Scan for the cell matching the given text and deliver its (X, Y) coordinate at center. 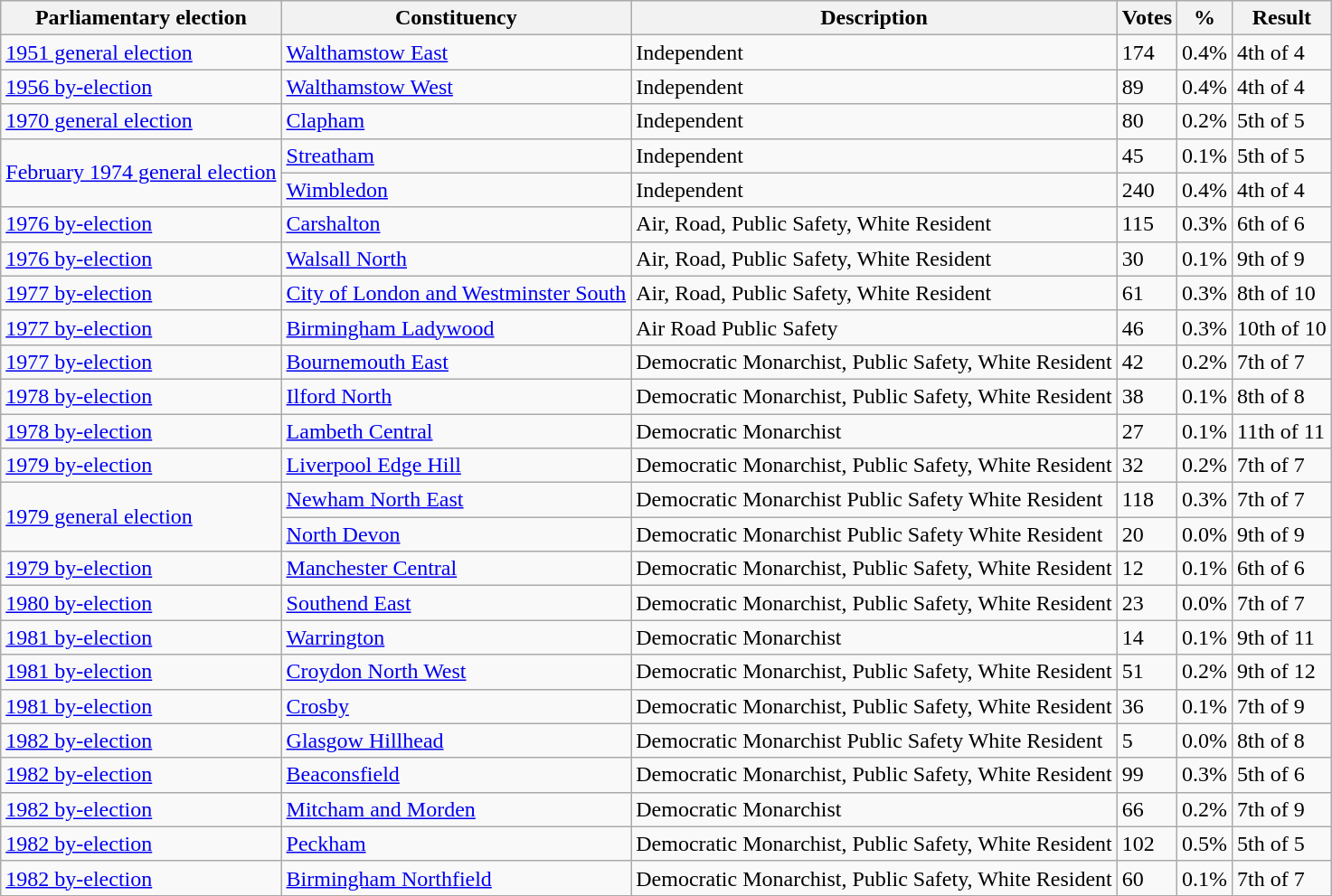
1951 general election (141, 52)
20 (1147, 534)
9th of 12 (1282, 672)
66 (1147, 809)
Air Road Public Safety (874, 327)
38 (1147, 396)
23 (1147, 603)
12 (1147, 569)
Parliamentary election (141, 18)
9th of 11 (1282, 637)
0.5% (1204, 844)
Croydon North West (456, 672)
North Devon (456, 534)
99 (1147, 775)
115 (1147, 224)
February 1974 general election (141, 173)
118 (1147, 500)
14 (1147, 637)
Clapham (456, 121)
Crosby (456, 706)
Ilford North (456, 396)
102 (1147, 844)
1956 by-election (141, 87)
42 (1147, 362)
Carshalton (456, 224)
1979 general election (141, 517)
Mitcham and Morden (456, 809)
Result (1282, 18)
1980 by-election (141, 603)
10th of 10 (1282, 327)
Birmingham Northfield (456, 878)
Constituency (456, 18)
240 (1147, 190)
30 (1147, 259)
Walsall North (456, 259)
45 (1147, 156)
Manchester Central (456, 569)
Glasgow Hillhead (456, 740)
Liverpool Edge Hill (456, 466)
Votes (1147, 18)
Newham North East (456, 500)
51 (1147, 672)
1970 general election (141, 121)
% (1204, 18)
8th of 10 (1282, 293)
Lambeth Central (456, 431)
174 (1147, 52)
5th of 6 (1282, 775)
Walthamstow West (456, 87)
City of London and Westminster South (456, 293)
Birmingham Ladywood (456, 327)
Streatham (456, 156)
89 (1147, 87)
Southend East (456, 603)
Peckham (456, 844)
27 (1147, 431)
60 (1147, 878)
Wimbledon (456, 190)
Beaconsfield (456, 775)
Description (874, 18)
32 (1147, 466)
5 (1147, 740)
80 (1147, 121)
Walthamstow East (456, 52)
Warrington (456, 637)
46 (1147, 327)
Bournemouth East (456, 362)
61 (1147, 293)
36 (1147, 706)
11th of 11 (1282, 431)
